Identify which cell holds the provided text, then report its [x, y] central coordinate. 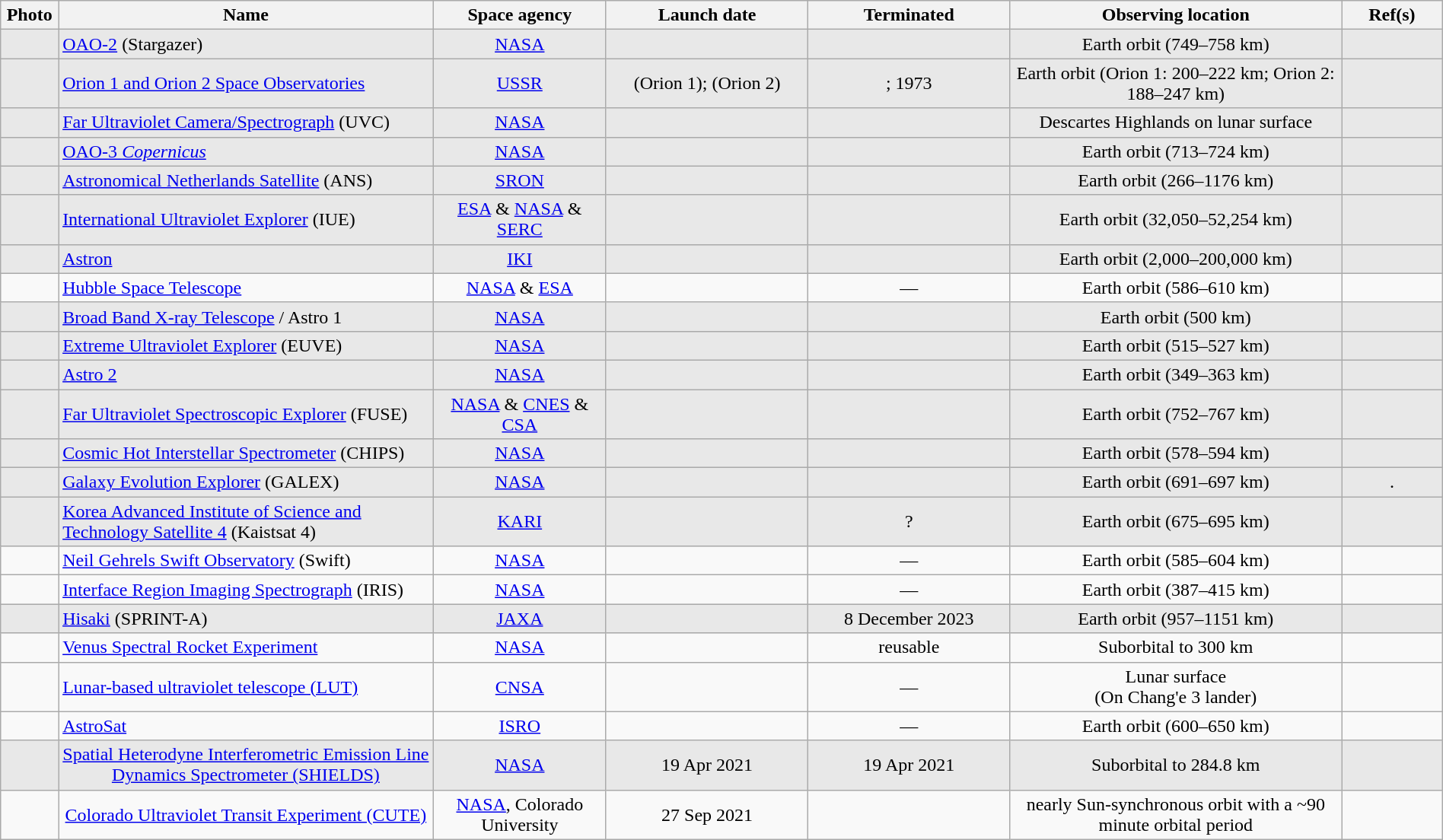
Observing location [1176, 15]
Launch date [706, 15]
Astro 2 [247, 374]
Hubble Space Telescope [247, 288]
8 December 2023 [909, 619]
Earth orbit (387–415 km) [1176, 590]
Earth orbit (713–724 km) [1176, 151]
Terminated [909, 15]
Earth orbit (675–695 km) [1176, 522]
Earth orbit (32,050–52,254 km) [1176, 219]
Earth orbit (Orion 1: 200–222 km; Orion 2: 188–247 km) [1176, 84]
KARI [519, 522]
Far Ultraviolet Spectroscopic Explorer (FUSE) [247, 414]
Neil Gehrels Swift Observatory (Swift) [247, 561]
Earth orbit (600–650 km) [1176, 726]
Cosmic Hot Interstellar Spectrometer (CHIPS) [247, 453]
Suborbital to 300 km [1176, 647]
OAO-3 Copernicus [247, 151]
Spatial Heterodyne Interferometric Emission Line Dynamics Spectrometer (SHIELDS) [247, 765]
NASA & ESA [519, 288]
Lunar surface(On Chang'e 3 lander) [1176, 686]
Earth orbit (266–1176 km) [1176, 180]
JAXA [519, 619]
nearly Sun-synchronous orbit with a ~90 minute orbital period [1176, 814]
; 1973 [909, 84]
AstroSat [247, 726]
reusable [909, 647]
Suborbital to 284.8 km [1176, 765]
Ref(s) [1393, 15]
Earth orbit (585–604 km) [1176, 561]
ESA & NASA & SERC [519, 219]
Orion 1 and Orion 2 Space Observatories [247, 84]
NASA, Colorado University [519, 814]
Lunar-based ultraviolet telescope (LUT) [247, 686]
Descartes Highlands on lunar surface [1176, 123]
Korea Advanced Institute of Science and Technology Satellite 4 (Kaistsat 4) [247, 522]
Earth orbit (2,000–200,000 km) [1176, 259]
(Orion 1); (Orion 2) [706, 84]
Broad Band X-ray Telescope / Astro 1 [247, 317]
Astronomical Netherlands Satellite (ANS) [247, 180]
IKI [519, 259]
Earth orbit (752–767 km) [1176, 414]
Earth orbit (500 km) [1176, 317]
OAO-2 (Stargazer) [247, 44]
Interface Region Imaging Spectrograph (IRIS) [247, 590]
SRON [519, 180]
? [909, 522]
Earth orbit (586–610 km) [1176, 288]
Venus Spectral Rocket Experiment [247, 647]
. [1393, 482]
International Ultraviolet Explorer (IUE) [247, 219]
USSR [519, 84]
Earth orbit (349–363 km) [1176, 374]
Photo [30, 15]
CNSA [519, 686]
Earth orbit (957–1151 km) [1176, 619]
Hisaki (SPRINT-A) [247, 619]
Galaxy Evolution Explorer (GALEX) [247, 482]
ISRO [519, 726]
Earth orbit (749–758 km) [1176, 44]
Space agency [519, 15]
Extreme Ultraviolet Explorer (EUVE) [247, 345]
27 Sep 2021 [706, 814]
NASA & CNES & CSA [519, 414]
Colorado Ultraviolet Transit Experiment (CUTE) [247, 814]
Earth orbit (515–527 km) [1176, 345]
Name [247, 15]
Earth orbit (691–697 km) [1176, 482]
Far Ultraviolet Camera/Spectrograph (UVC) [247, 123]
Astron [247, 259]
Earth orbit (578–594 km) [1176, 453]
